Locate the cell with the specified text and output its (X, Y) center coordinate. 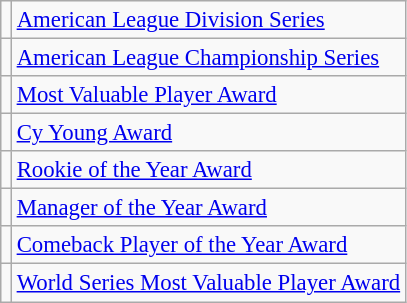
American League Championship Series (208, 58)
Rookie of the Year Award (208, 170)
Most Valuable Player Award (208, 95)
Cy Young Award (208, 133)
American League Division Series (208, 20)
Manager of the Year Award (208, 208)
Comeback Player of the Year Award (208, 245)
World Series Most Valuable Player Award (208, 283)
